Identify which cell holds the provided text, then report its (x, y) central coordinate. 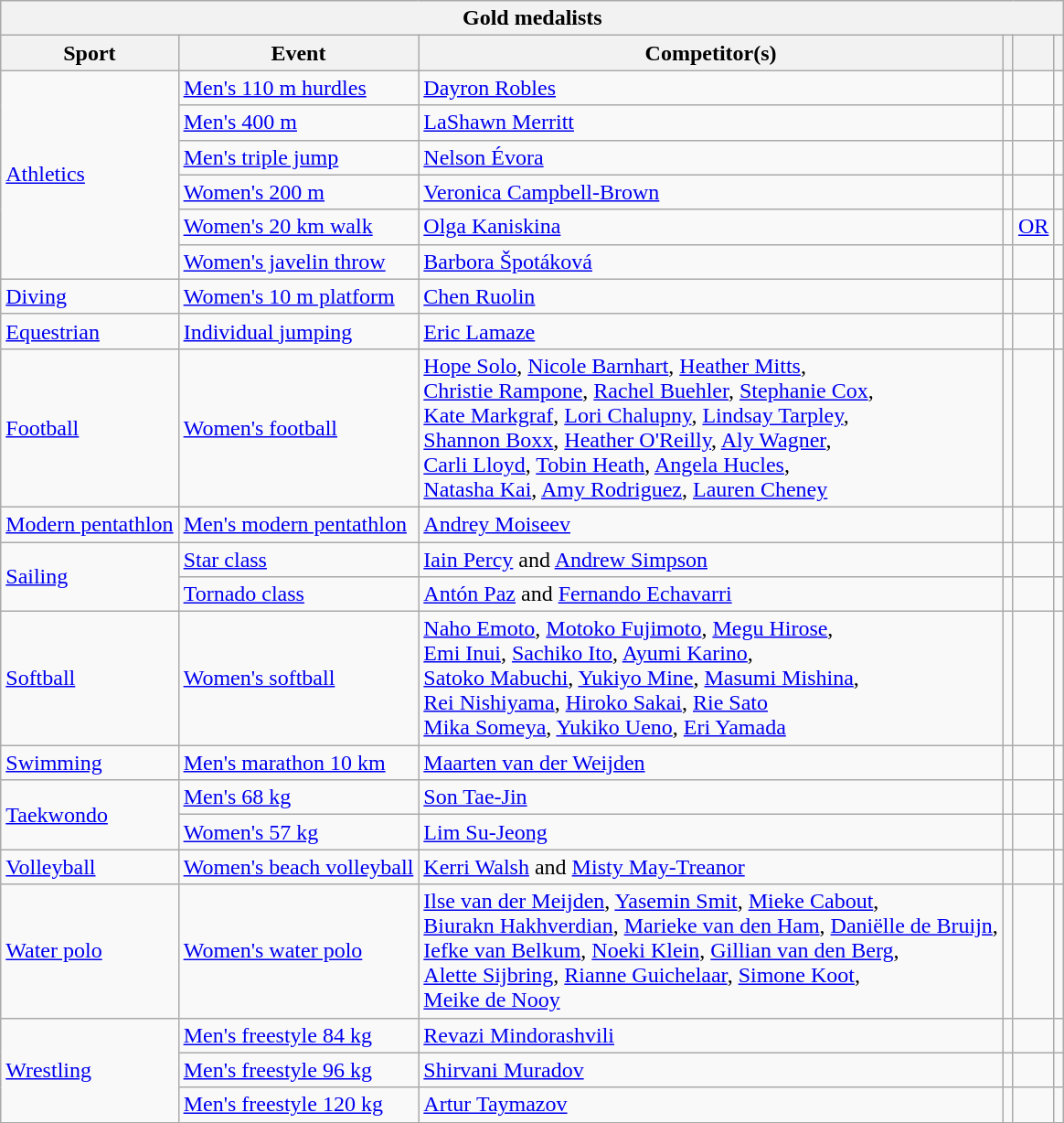
Swimming (90, 763)
Veronica Campbell-Brown (711, 192)
Revazi Mindorashvili (711, 1035)
Modern pentathlon (90, 524)
Men's triple jump (298, 157)
Football (90, 428)
Andrey Moiseev (711, 524)
Lim Su-Jeong (711, 832)
Shirvani Muradov (711, 1070)
Gold medalists (532, 18)
Men's 68 kg (298, 797)
Antón Paz and Fernando Echavarri (711, 594)
Women's football (298, 428)
Women's 200 m (298, 192)
Artur Taymazov (711, 1105)
Equestrian (90, 331)
Star class (298, 559)
Women's water polo (298, 951)
Olga Kaniskina (711, 227)
Men's freestyle 96 kg (298, 1070)
Men's 110 m hurdles (298, 88)
Iain Percy and Andrew Simpson (711, 559)
Women's softball (298, 679)
Competitor(s) (711, 53)
Volleyball (90, 867)
Men's freestyle 84 kg (298, 1035)
Men's modern pentathlon (298, 524)
Sport (90, 53)
Dayron Robles (711, 88)
Chen Ruolin (711, 296)
Men's marathon 10 km (298, 763)
Maarten van der Weijden (711, 763)
Son Tae-Jin (711, 797)
Women's 57 kg (298, 832)
Women's 10 m platform (298, 296)
Event (298, 53)
Tornado class (298, 594)
Athletics (90, 175)
Individual jumping (298, 331)
OR (1033, 227)
Women's javelin throw (298, 262)
Sailing (90, 576)
Women's beach volleyball (298, 867)
Wrestling (90, 1070)
Women's 20 km walk (298, 227)
Diving (90, 296)
Men's freestyle 120 kg (298, 1105)
Barbora Špotáková (711, 262)
Eric Lamaze (711, 331)
Men's 400 m (298, 123)
Kerri Walsh and Misty May-Treanor (711, 867)
Water polo (90, 951)
Nelson Évora (711, 157)
LaShawn Merritt (711, 123)
Softball (90, 679)
Taekwondo (90, 815)
